Output the (X, Y) coordinate of the center of the cell containing the given text.  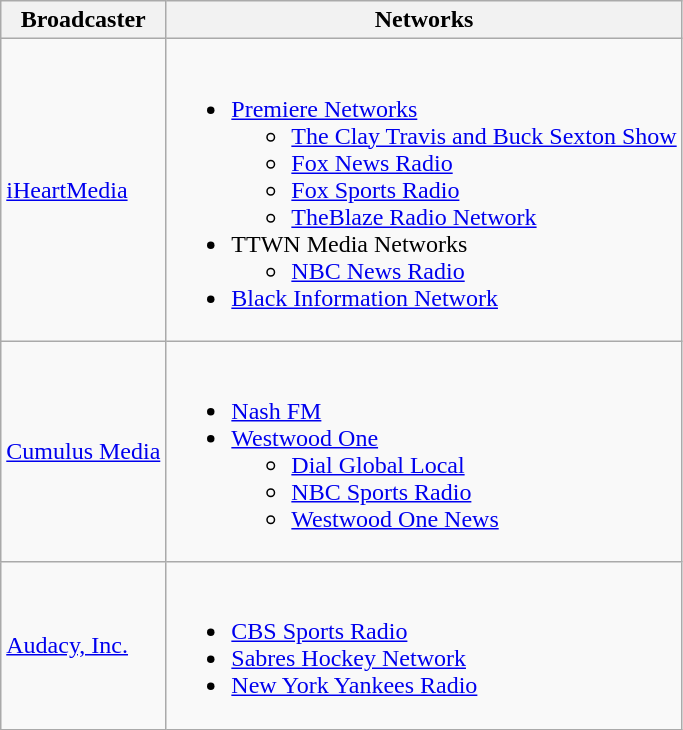
iHeartMedia (84, 190)
Nash FMWestwood OneDial Global LocalNBC Sports RadioWestwood One News (424, 452)
Cumulus Media (84, 452)
Audacy, Inc. (84, 646)
CBS Sports RadioSabres Hockey NetworkNew York Yankees Radio (424, 646)
Networks (424, 20)
Broadcaster (84, 20)
